Return the (X, Y) coordinate for the center point of the cell that contains the specified text.  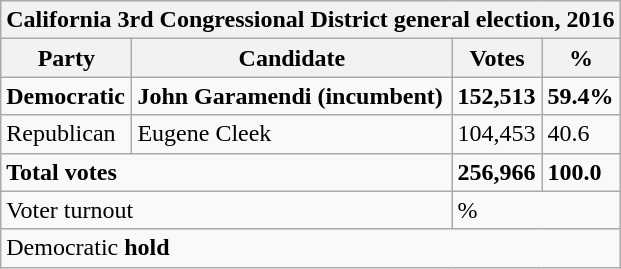
Eugene Cleek (292, 134)
Voter turnout (226, 210)
Democratic hold (310, 248)
59.4% (581, 96)
John Garamendi (incumbent) (292, 96)
152,513 (497, 96)
Republican (66, 134)
100.0 (581, 172)
Candidate (292, 58)
Party (66, 58)
Votes (497, 58)
104,453 (497, 134)
40.6 (581, 134)
256,966 (497, 172)
California 3rd Congressional District general election, 2016 (310, 20)
Democratic (66, 96)
Total votes (226, 172)
